Identify which cell holds the provided text, then report its (X, Y) central coordinate. 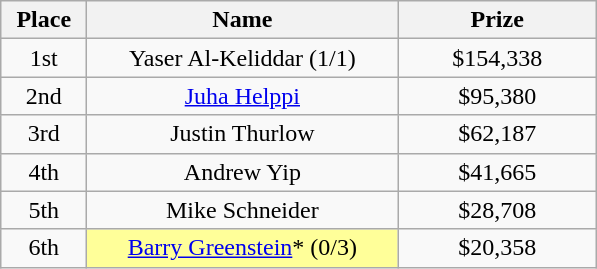
5th (44, 210)
Justin Thurlow (242, 134)
2nd (44, 96)
$20,358 (498, 248)
6th (44, 248)
Place (44, 20)
1st (44, 58)
Name (242, 20)
$41,665 (498, 172)
Barry Greenstein* (0/3) (242, 248)
Yaser Al-Keliddar (1/1) (242, 58)
Prize (498, 20)
$28,708 (498, 210)
Juha Helppi (242, 96)
$95,380 (498, 96)
$62,187 (498, 134)
Andrew Yip (242, 172)
Mike Schneider (242, 210)
3rd (44, 134)
$154,338 (498, 58)
4th (44, 172)
